Return the [x, y] coordinate for the center point of the cell that contains the specified text.  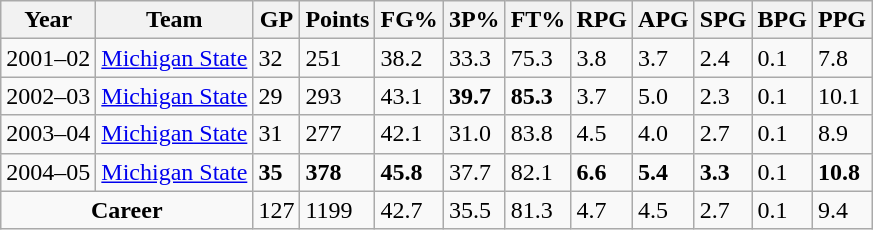
3P% [474, 20]
5.4 [664, 172]
42.1 [409, 134]
127 [276, 210]
Career [127, 210]
81.3 [538, 210]
378 [338, 172]
FG% [409, 20]
8.9 [842, 134]
75.3 [538, 58]
2004–05 [48, 172]
GP [276, 20]
32 [276, 58]
35.5 [474, 210]
6.6 [602, 172]
9.4 [842, 210]
2001–02 [48, 58]
82.1 [538, 172]
293 [338, 96]
45.8 [409, 172]
5.0 [664, 96]
4.0 [664, 134]
SPG [723, 20]
BPG [782, 20]
1199 [338, 210]
37.7 [474, 172]
251 [338, 58]
10.1 [842, 96]
43.1 [409, 96]
7.8 [842, 58]
277 [338, 134]
FT% [538, 20]
39.7 [474, 96]
2003–04 [48, 134]
31.0 [474, 134]
35 [276, 172]
PPG [842, 20]
Points [338, 20]
29 [276, 96]
Team [174, 20]
3.8 [602, 58]
4.7 [602, 210]
Year [48, 20]
2002–03 [48, 96]
RPG [602, 20]
38.2 [409, 58]
2.3 [723, 96]
31 [276, 134]
3.3 [723, 172]
33.3 [474, 58]
APG [664, 20]
85.3 [538, 96]
83.8 [538, 134]
10.8 [842, 172]
42.7 [409, 210]
2.4 [723, 58]
